Determine the [x, y] coordinate at the center of the cell enclosing the given text.  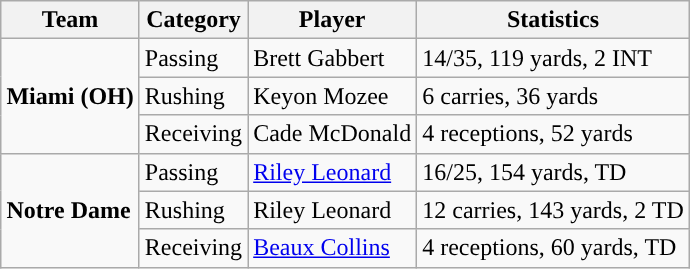
4 receptions, 52 yards [554, 134]
6 carries, 36 yards [554, 96]
Statistics [554, 20]
Category [193, 20]
Notre Dame [70, 210]
Team [70, 20]
Keyon Mozee [332, 96]
16/25, 154 yards, TD [554, 172]
14/35, 119 yards, 2 INT [554, 58]
Player [332, 20]
Miami (OH) [70, 96]
12 carries, 143 yards, 2 TD [554, 210]
Brett Gabbert [332, 58]
Cade McDonald [332, 134]
Beaux Collins [332, 248]
4 receptions, 60 yards, TD [554, 248]
